Identify which cell holds the provided text, then report its (x, y) central coordinate. 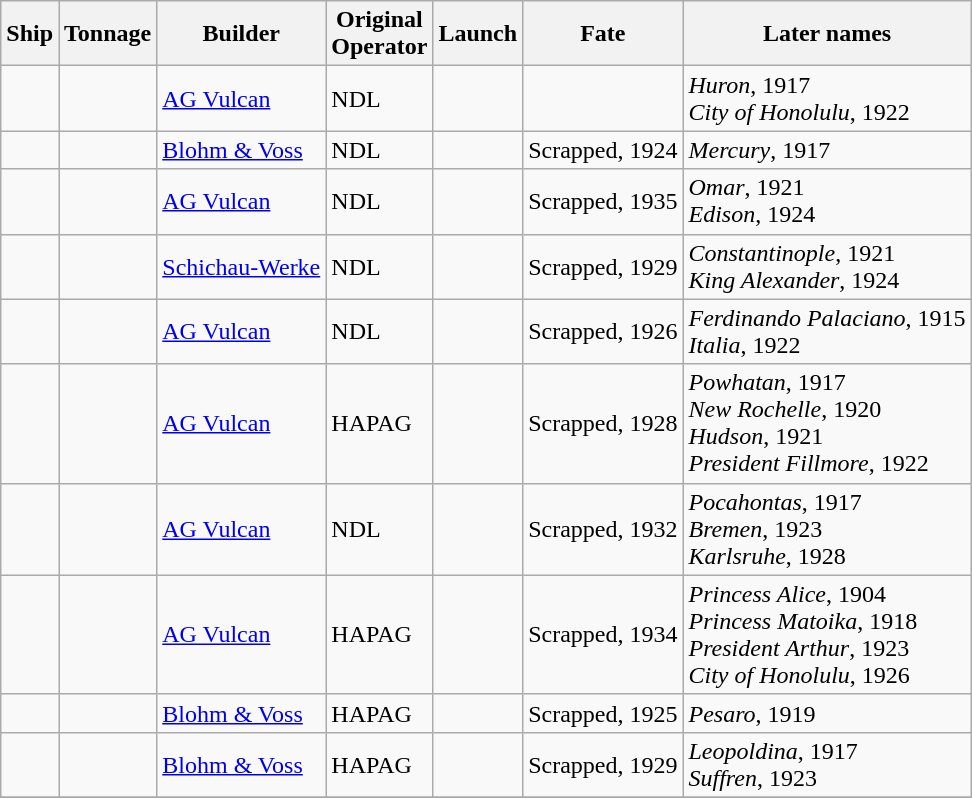
OriginalOperator (380, 34)
Scrapped, 1932 (603, 529)
Huron, 1917City of Honolulu, 1922 (827, 98)
Constantinople, 1921King Alexander, 1924 (827, 266)
Princess Alice, 1904Princess Matoika, 1918President Arthur, 1923City of Honolulu, 1926 (827, 634)
Scrapped, 1934 (603, 634)
Omar, 1921Edison, 1924 (827, 202)
Scrapped, 1935 (603, 202)
Scrapped, 1924 (603, 150)
Ferdinando Palaciano, 1915Italia, 1922 (827, 332)
Later names (827, 34)
Leopoldina, 1917Suffren, 1923 (827, 764)
Scrapped, 1928 (603, 424)
Tonnage (108, 34)
Pesaro, 1919 (827, 713)
Fate (603, 34)
Schichau-Werke (242, 266)
Pocahontas, 1917Bremen, 1923Karlsruhe, 1928 (827, 529)
Ship (30, 34)
Scrapped, 1926 (603, 332)
Builder (242, 34)
Powhatan, 1917New Rochelle, 1920Hudson, 1921President Fillmore, 1922 (827, 424)
Launch (478, 34)
Scrapped, 1925 (603, 713)
Mercury, 1917 (827, 150)
